Determine the (X, Y) coordinate at the center of the cell enclosing the given text.  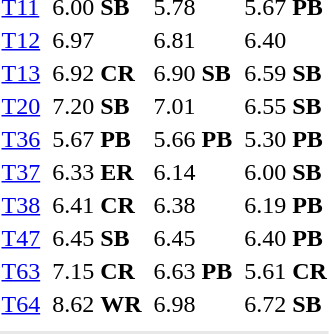
7.20 SB (97, 106)
6.55 SB (286, 106)
T13 (21, 73)
T36 (21, 139)
6.92 CR (97, 73)
6.90 SB (193, 73)
T12 (21, 40)
6.33 ER (97, 172)
T37 (21, 172)
6.72 SB (286, 304)
6.41 CR (97, 205)
8.62 WR (97, 304)
5.61 CR (286, 271)
5.67 PB (97, 139)
T38 (21, 205)
6.14 (193, 172)
T64 (21, 304)
6.59 SB (286, 73)
6.63 PB (193, 271)
7.15 CR (97, 271)
6.97 (97, 40)
7.01 (193, 106)
T20 (21, 106)
5.30 PB (286, 139)
6.98 (193, 304)
6.19 PB (286, 205)
6.38 (193, 205)
T47 (21, 238)
5.66 PB (193, 139)
6.45 (193, 238)
6.40 (286, 40)
6.40 PB (286, 238)
6.81 (193, 40)
6.45 SB (97, 238)
6.00 SB (286, 172)
T63 (21, 271)
